For the text-containing cell, return its midpoint in [X, Y] coordinate format. 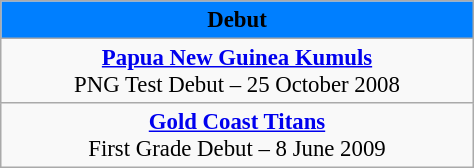
Gold Coast TitansFirst Grade Debut – 8 June 2009 [237, 136]
Debut [237, 20]
Papua New Guinea Kumuls PNG Test Debut – 25 October 2008 [237, 70]
